Determine the [x, y] coordinate at the center of the cell enclosing the given text.  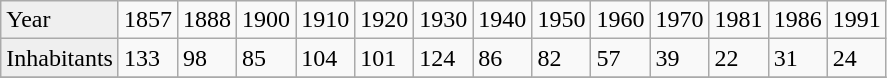
Year [60, 20]
39 [680, 58]
1888 [208, 20]
1991 [856, 20]
124 [444, 58]
104 [326, 58]
1900 [266, 20]
1930 [444, 20]
1970 [680, 20]
1857 [148, 20]
57 [620, 58]
31 [798, 58]
85 [266, 58]
82 [562, 58]
101 [384, 58]
1910 [326, 20]
22 [738, 58]
86 [502, 58]
1950 [562, 20]
1920 [384, 20]
1960 [620, 20]
133 [148, 58]
98 [208, 58]
1940 [502, 20]
24 [856, 58]
1986 [798, 20]
1981 [738, 20]
Inhabitants [60, 58]
